Detect which cell encompasses the target text, then output its [x, y] center coordinate. 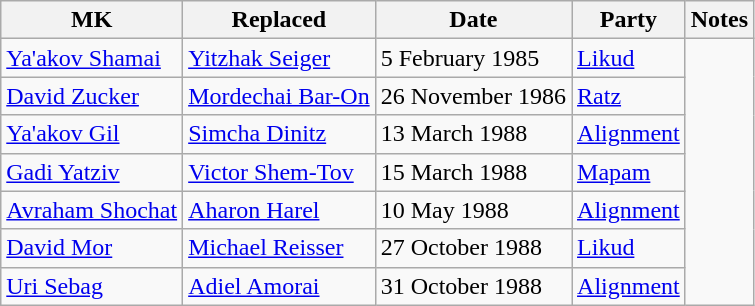
David Zucker [92, 96]
27 October 1988 [473, 248]
Gadi Yatziv [92, 172]
Avraham Shochat [92, 210]
31 October 1988 [473, 286]
13 March 1988 [473, 134]
Uri Sebag [92, 286]
Adiel Amorai [280, 286]
MK [92, 20]
Notes [719, 20]
10 May 1988 [473, 210]
15 March 1988 [473, 172]
Victor Shem-Tov [280, 172]
Date [473, 20]
5 February 1985 [473, 58]
Yitzhak Seiger [280, 58]
Simcha Dinitz [280, 134]
Party [629, 20]
Replaced [280, 20]
David Mor [92, 248]
Michael Reisser [280, 248]
Ratz [629, 96]
Mapam [629, 172]
Aharon Harel [280, 210]
26 November 1986 [473, 96]
Ya'akov Shamai [92, 58]
Ya'akov Gil [92, 134]
Mordechai Bar-On [280, 96]
